Pinpoint the cell where the given text exists, returning its (x, y) midpoint coordinate. 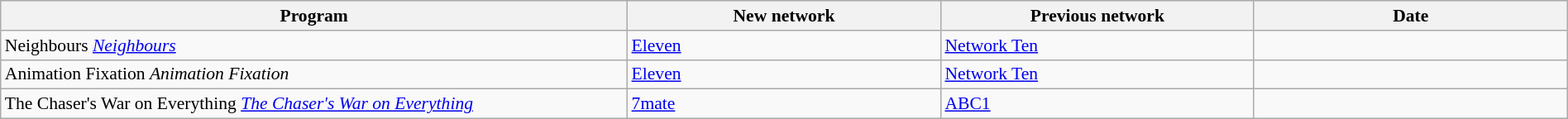
Program (314, 16)
Animation Fixation Animation Fixation (314, 74)
7mate (784, 104)
Neighbours Neighbours (314, 45)
New network (784, 16)
The Chaser's War on Everything The Chaser's War on Everything (314, 104)
Previous network (1097, 16)
ABC1 (1097, 104)
Date (1411, 16)
